Search for the cell housing the specified text and yield its [X, Y] center coordinate. 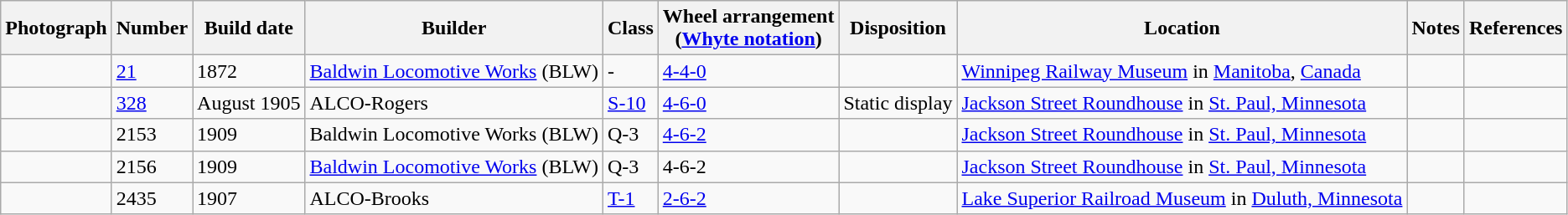
Build date [249, 28]
1907 [249, 198]
ALCO-Brooks [454, 198]
2-6-2 [748, 198]
Static display [898, 103]
August 1905 [249, 103]
Photograph [56, 28]
- [631, 71]
2153 [152, 135]
Builder [454, 28]
2156 [152, 166]
4-6-0 [748, 103]
References [1515, 28]
Disposition [898, 28]
Notes [1436, 28]
1872 [249, 71]
Lake Superior Railroad Museum in Duluth, Minnesota [1182, 198]
Number [152, 28]
21 [152, 71]
2435 [152, 198]
Class [631, 28]
328 [152, 103]
Wheel arrangement(Whyte notation) [748, 28]
4-4-0 [748, 71]
Winnipeg Railway Museum in Manitoba, Canada [1182, 71]
ALCO-Rogers [454, 103]
S-10 [631, 103]
Location [1182, 28]
T-1 [631, 198]
